Locate the cell with the specified text and output its [X, Y] center coordinate. 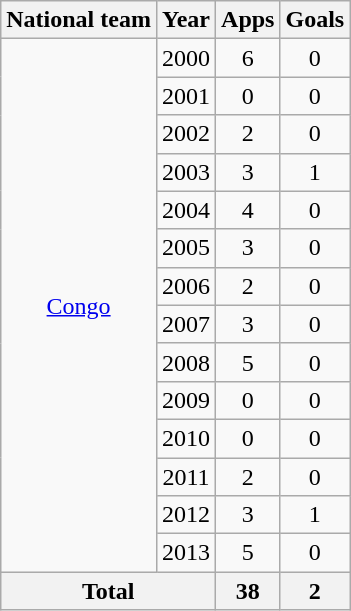
2007 [186, 324]
6 [248, 58]
2004 [186, 210]
2013 [186, 553]
2002 [186, 134]
Congo [79, 306]
2009 [186, 400]
38 [248, 591]
2006 [186, 286]
2012 [186, 515]
Total [108, 591]
Apps [248, 20]
2011 [186, 477]
2001 [186, 96]
2005 [186, 248]
National team [79, 20]
2000 [186, 58]
2003 [186, 172]
2010 [186, 438]
2008 [186, 362]
Year [186, 20]
Goals [315, 20]
4 [248, 210]
